Locate the cell with the specified text and output its [X, Y] center coordinate. 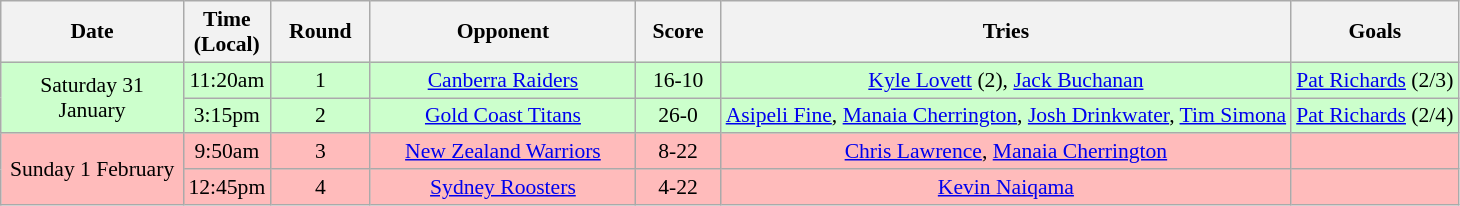
11:20am [226, 80]
Asipeli Fine, Manaia Cherrington, Josh Drinkwater, Tim Simona [1006, 116]
Kyle Lovett (2), Jack Buchanan [1006, 80]
4 [320, 187]
Tries [1006, 32]
12:45pm [226, 187]
3 [320, 152]
Opponent [502, 32]
Date [92, 32]
Sunday 1 February [92, 170]
1 [320, 80]
Score [678, 32]
4-22 [678, 187]
Time (Local) [226, 32]
Pat Richards (2/4) [1374, 116]
Pat Richards (2/3) [1374, 80]
2 [320, 116]
16-10 [678, 80]
Saturday 31 January [92, 98]
3:15pm [226, 116]
26-0 [678, 116]
Sydney Roosters [502, 187]
Chris Lawrence, Manaia Cherrington [1006, 152]
8-22 [678, 152]
Gold Coast Titans [502, 116]
Canberra Raiders [502, 80]
9:50am [226, 152]
Kevin Naiqama [1006, 187]
Goals [1374, 32]
Round [320, 32]
New Zealand Warriors [502, 152]
